Determine the [x, y] coordinate at the center of the cell enclosing the given text.  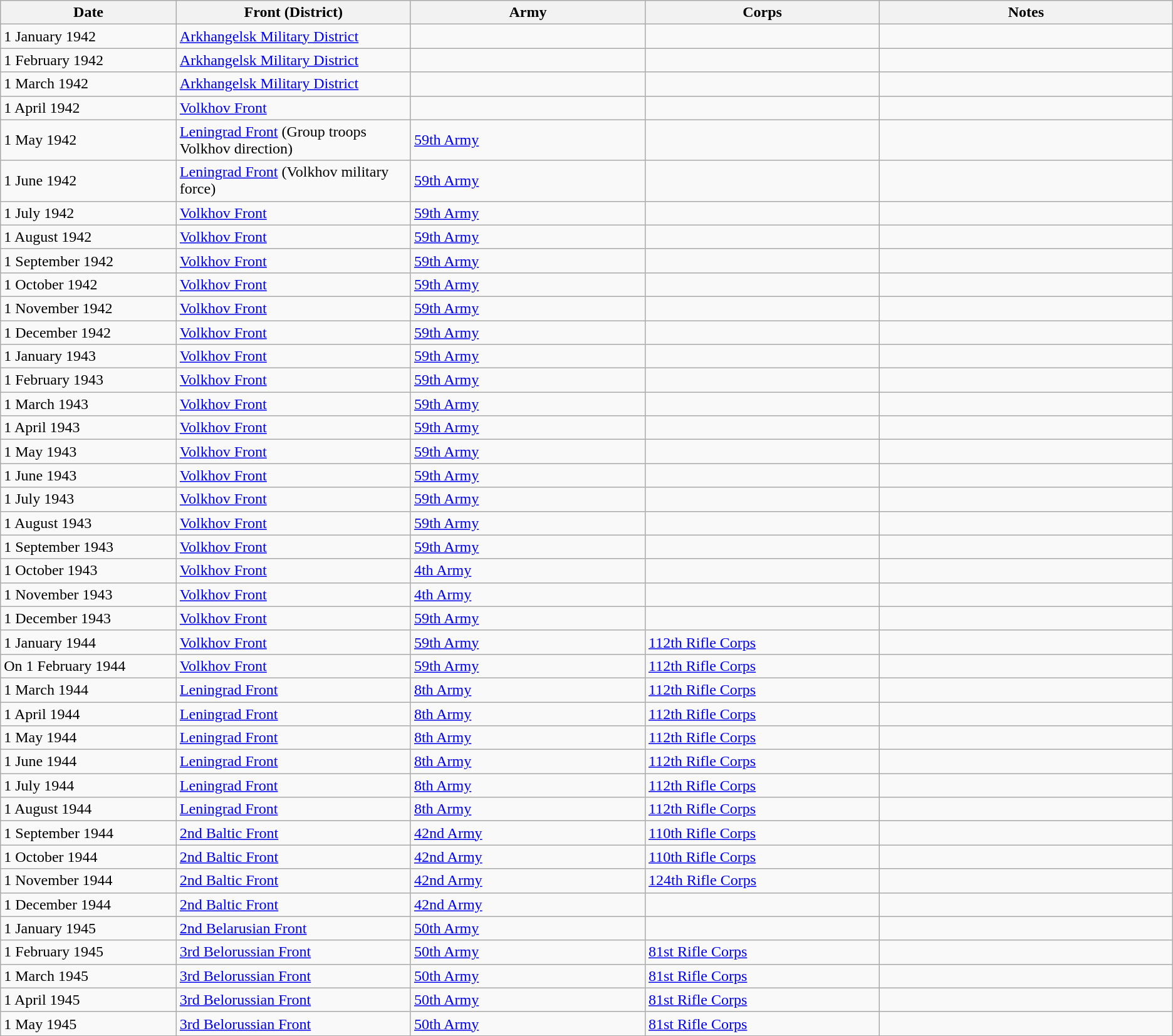
2nd Belarusian Front [293, 928]
1 November 1942 [89, 308]
1 July 1943 [89, 499]
1 October 1943 [89, 571]
1 August 1943 [89, 523]
1 December 1944 [89, 904]
1 March 1942 [89, 84]
124th Rifle Corps [762, 881]
1 August 1942 [89, 237]
1 February 1942 [89, 60]
1 June 1942 [89, 180]
Date [89, 13]
1 January 1944 [89, 642]
1 September 1942 [89, 261]
1 October 1942 [89, 284]
Front (District) [293, 13]
Notes [1026, 13]
1 March 1945 [89, 976]
1 January 1945 [89, 928]
1 February 1945 [89, 952]
Leningrad Front (Group troops Volkhov direction) [293, 140]
On 1 February 1944 [89, 666]
1 June 1943 [89, 475]
1 May 1942 [89, 140]
Army [528, 13]
1 May 1945 [89, 1023]
1 August 1944 [89, 809]
1 January 1942 [89, 36]
1 September 1944 [89, 833]
1 July 1944 [89, 785]
1 April 1942 [89, 108]
Leningrad Front (Volkhov military force) [293, 180]
1 October 1944 [89, 857]
1 April 1945 [89, 1000]
Corps [762, 13]
1 March 1943 [89, 404]
1 April 1944 [89, 713]
1 November 1944 [89, 881]
1 September 1943 [89, 547]
1 December 1942 [89, 333]
1 May 1944 [89, 738]
1 November 1943 [89, 594]
1 July 1942 [89, 213]
1 May 1943 [89, 452]
1 June 1944 [89, 762]
1 February 1943 [89, 380]
1 March 1944 [89, 690]
1 April 1943 [89, 428]
1 January 1943 [89, 356]
1 December 1943 [89, 618]
